Provide the (x, y) coordinate of the cell's center where the given text is located.  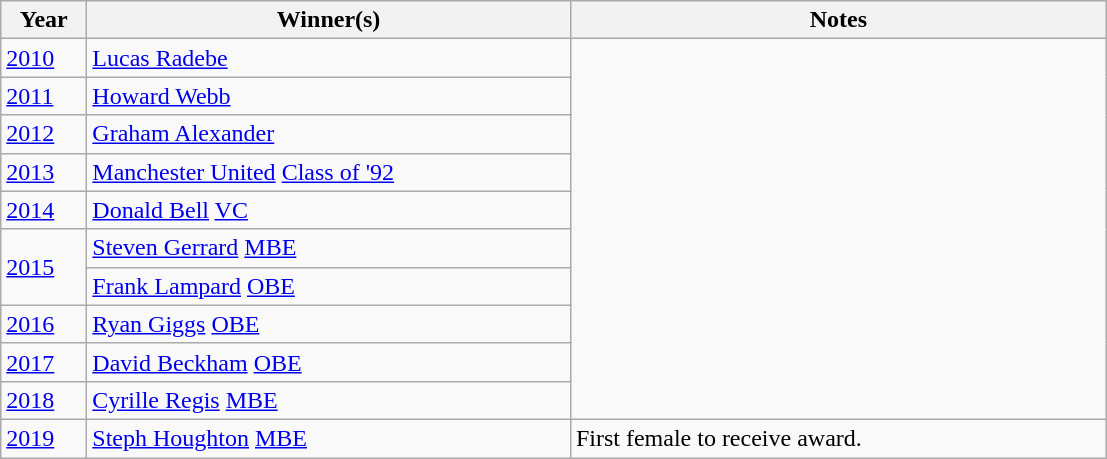
2019 (44, 438)
Notes (838, 20)
David Beckham OBE (329, 362)
Ryan Giggs OBE (329, 324)
2016 (44, 324)
2010 (44, 58)
Howard Webb (329, 96)
Winner(s) (329, 20)
Cyrille Regis MBE (329, 400)
Manchester United Class of '92 (329, 172)
2015 (44, 267)
Graham Alexander (329, 134)
First female to receive award. (838, 438)
2012 (44, 134)
Frank Lampard OBE (329, 286)
2011 (44, 96)
Donald Bell VC (329, 210)
Steph Houghton MBE (329, 438)
2018 (44, 400)
Steven Gerrard MBE (329, 248)
2017 (44, 362)
Lucas Radebe (329, 58)
Year (44, 20)
2014 (44, 210)
2013 (44, 172)
